Find where the given text appears and provide that cell's center as (X, Y) coordinate. 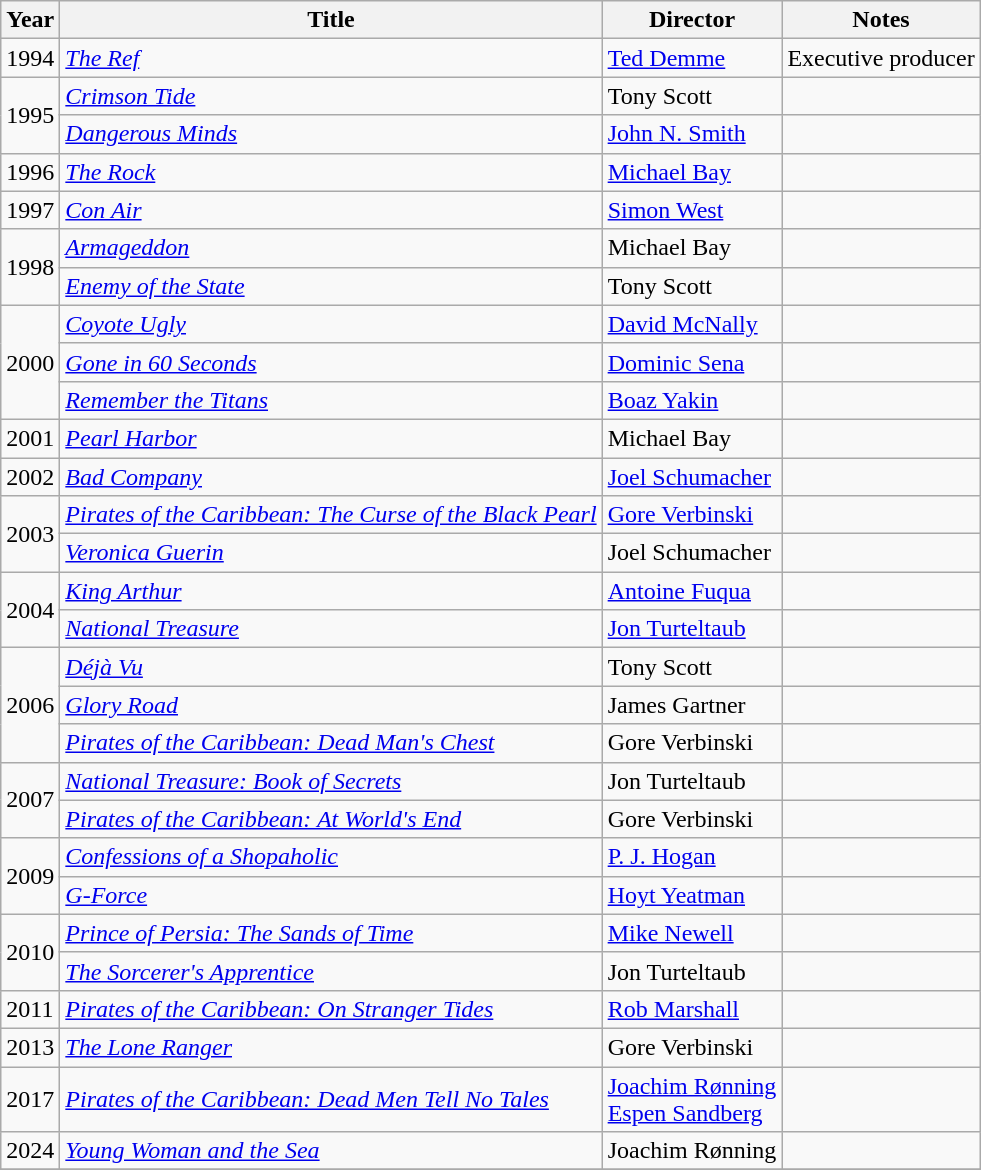
National Treasure: Book of Secrets (331, 781)
Bad Company (331, 477)
Confessions of a Shopaholic (331, 857)
2024 (30, 1151)
King Arthur (331, 591)
2009 (30, 876)
Year (30, 20)
Executive producer (881, 58)
Déjà Vu (331, 667)
Armageddon (331, 248)
Glory Road (331, 705)
2004 (30, 610)
2017 (30, 1098)
The Sorcerer's Apprentice (331, 971)
Enemy of the State (331, 286)
The Ref (331, 58)
2003 (30, 534)
James Gartner (692, 705)
Pirates of the Caribbean: On Stranger Tides (331, 1009)
1996 (30, 172)
1998 (30, 267)
Young Woman and the Sea (331, 1151)
Dominic Sena (692, 362)
Pirates of the Caribbean: The Curse of the Black Pearl (331, 515)
Simon West (692, 210)
Remember the Titans (331, 400)
Joachim Rønning (692, 1151)
1994 (30, 58)
2011 (30, 1009)
2013 (30, 1047)
1995 (30, 115)
2010 (30, 952)
Ted Demme (692, 58)
Pirates of the Caribbean: At World's End (331, 819)
Joachim RønningEspen Sandberg (692, 1098)
Pirates of the Caribbean: Dead Man's Chest (331, 743)
2002 (30, 477)
P. J. Hogan (692, 857)
2001 (30, 438)
2000 (30, 362)
National Treasure (331, 629)
Hoyt Yeatman (692, 895)
John N. Smith (692, 134)
The Lone Ranger (331, 1047)
1997 (30, 210)
Antoine Fuqua (692, 591)
Veronica Guerin (331, 553)
Prince of Persia: The Sands of Time (331, 933)
Crimson Tide (331, 96)
Dangerous Minds (331, 134)
David McNally (692, 324)
Director (692, 20)
Pearl Harbor (331, 438)
Gone in 60 Seconds (331, 362)
2007 (30, 800)
Pirates of the Caribbean: Dead Men Tell No Tales (331, 1098)
Mike Newell (692, 933)
Notes (881, 20)
2006 (30, 705)
Coyote Ugly (331, 324)
Rob Marshall (692, 1009)
G-Force (331, 895)
The Rock (331, 172)
Title (331, 20)
Boaz Yakin (692, 400)
Con Air (331, 210)
